Scan for the cell matching the given text and deliver its [x, y] coordinate at center. 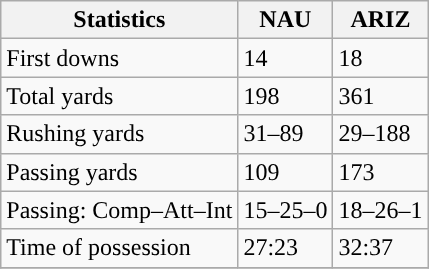
198 [286, 96]
Statistics [120, 20]
18 [380, 58]
31–89 [286, 134]
Rushing yards [120, 134]
15–25–0 [286, 210]
Time of possession [120, 248]
ARIZ [380, 20]
14 [286, 58]
109 [286, 172]
NAU [286, 20]
361 [380, 96]
173 [380, 172]
32:37 [380, 248]
Passing: Comp–Att–Int [120, 210]
29–188 [380, 134]
First downs [120, 58]
27:23 [286, 248]
Passing yards [120, 172]
Total yards [120, 96]
18–26–1 [380, 210]
